Detect which cell encompasses the target text, then output its (X, Y) center coordinate. 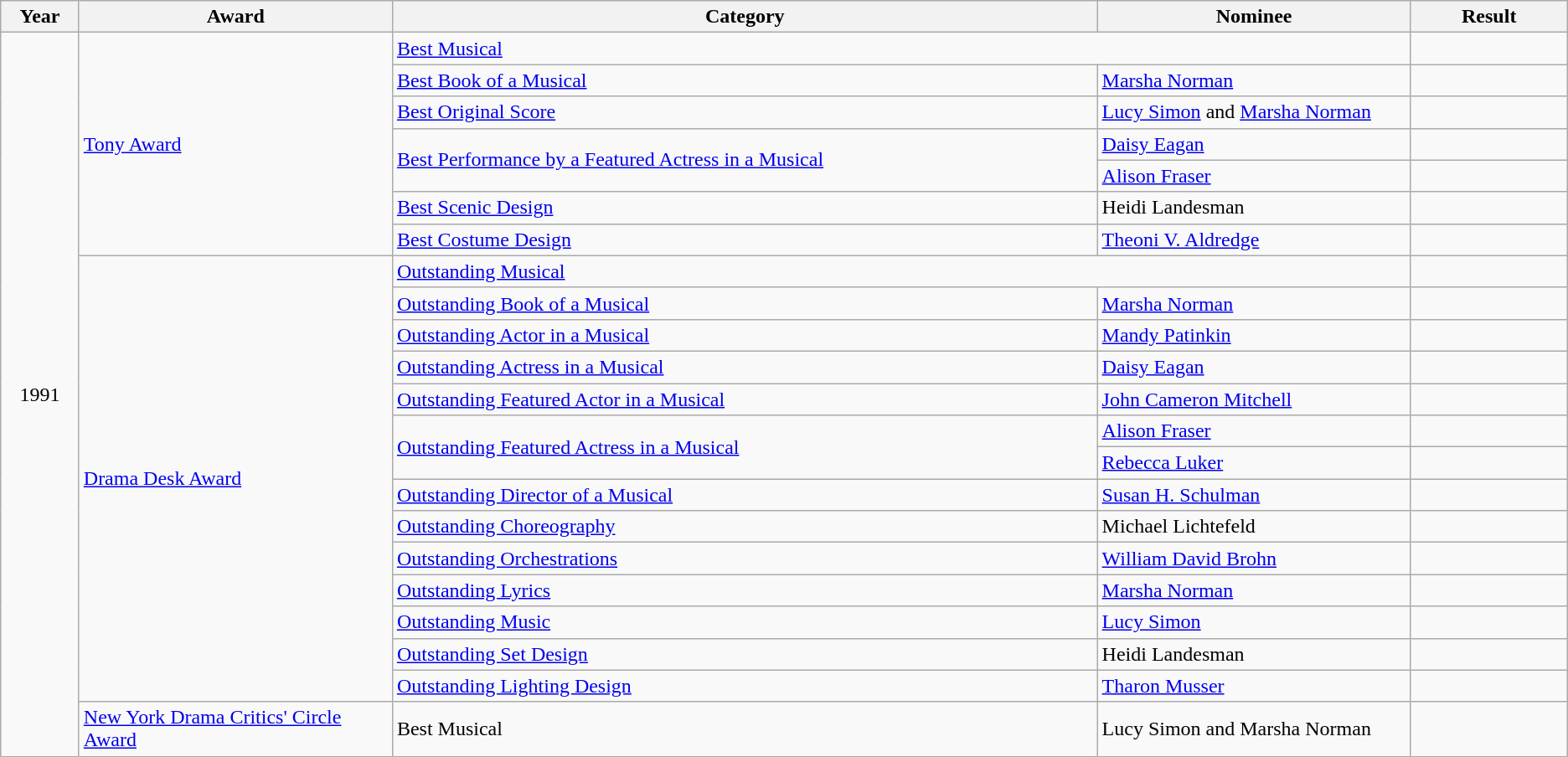
Tony Award (235, 144)
Outstanding Orchestrations (745, 559)
Tharon Musser (1254, 686)
Susan H. Schulman (1254, 495)
Best Book of a Musical (745, 80)
Year (40, 17)
Best Performance by a Featured Actress in a Musical (745, 160)
New York Drama Critics' Circle Award (235, 729)
Outstanding Music (745, 622)
Outstanding Lighting Design (745, 686)
1991 (40, 394)
Award (235, 17)
Mandy Patinkin (1254, 335)
Outstanding Featured Actress in a Musical (745, 447)
Outstanding Book of a Musical (745, 303)
Outstanding Actress in a Musical (745, 367)
Best Scenic Design (745, 208)
John Cameron Mitchell (1254, 399)
Outstanding Choreography (745, 527)
Category (745, 17)
Outstanding Director of a Musical (745, 495)
Outstanding Featured Actor in a Musical (745, 399)
William David Brohn (1254, 559)
Result (1489, 17)
Best Original Score (745, 112)
Outstanding Set Design (745, 654)
Outstanding Lyrics (745, 590)
Theoni V. Aldredge (1254, 239)
Lucy Simon (1254, 622)
Outstanding Musical (901, 271)
Drama Desk Award (235, 479)
Outstanding Actor in a Musical (745, 335)
Best Costume Design (745, 239)
Michael Lichtefeld (1254, 527)
Nominee (1254, 17)
Rebecca Luker (1254, 463)
